Find where the given text appears and provide that cell's center as (x, y) coordinate. 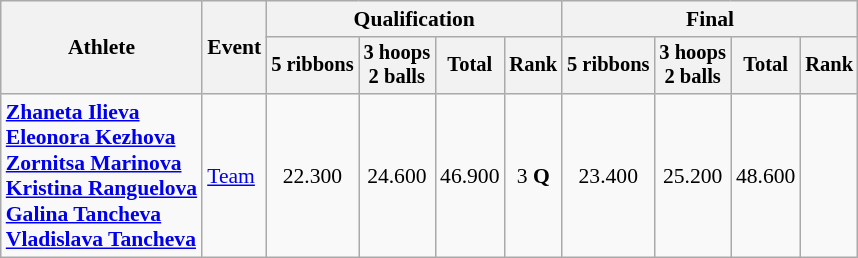
Zhaneta IlievaEleonora KezhovaZornitsa MarinovaKristina RanguelovaGalina TanchevaVladislava Tancheva (102, 176)
Qualification (414, 19)
Team (234, 176)
24.600 (397, 176)
3 Q (534, 176)
23.400 (608, 176)
48.600 (766, 176)
22.300 (312, 176)
Event (234, 48)
25.200 (692, 176)
46.900 (470, 176)
Final (710, 19)
Athlete (102, 48)
